Find where the given text appears and provide that cell's center as (x, y) coordinate. 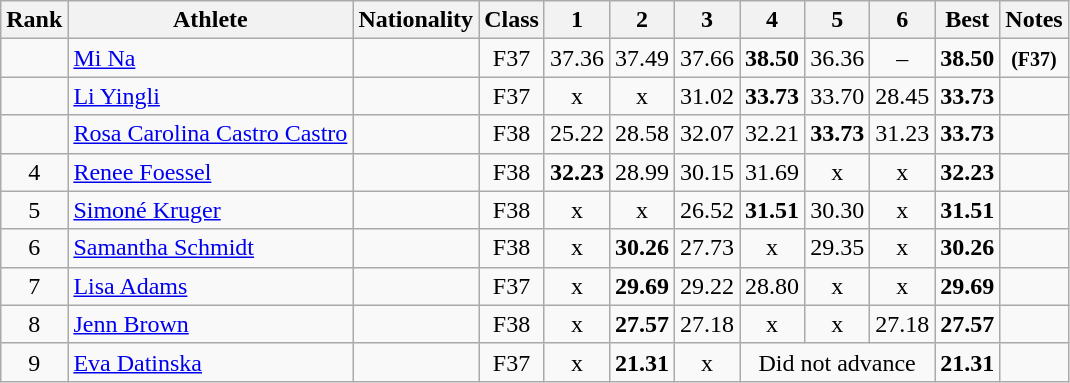
3 (706, 20)
Simoné Kruger (210, 210)
36.36 (838, 58)
29.35 (838, 248)
Class (512, 20)
Jenn Brown (210, 324)
37.66 (706, 58)
37.49 (642, 58)
25.22 (576, 134)
31.23 (902, 134)
2 (642, 20)
Mi Na (210, 58)
28.80 (772, 286)
28.58 (642, 134)
31.69 (772, 172)
Eva Datinska (210, 362)
9 (34, 362)
Rosa Carolina Castro Castro (210, 134)
37.36 (576, 58)
32.21 (772, 134)
Rank (34, 20)
Renee Foessel (210, 172)
Athlete (210, 20)
30.15 (706, 172)
Samantha Schmidt (210, 248)
– (902, 58)
Best (968, 20)
Lisa Adams (210, 286)
Notes (1034, 20)
32.07 (706, 134)
28.99 (642, 172)
(F37) (1034, 58)
27.73 (706, 248)
7 (34, 286)
Li Yingli (210, 96)
28.45 (902, 96)
29.22 (706, 286)
Nationality (416, 20)
31.02 (706, 96)
26.52 (706, 210)
8 (34, 324)
33.70 (838, 96)
1 (576, 20)
30.30 (838, 210)
Did not advance (838, 362)
